Return [x, y] of the center of cell containing provided text 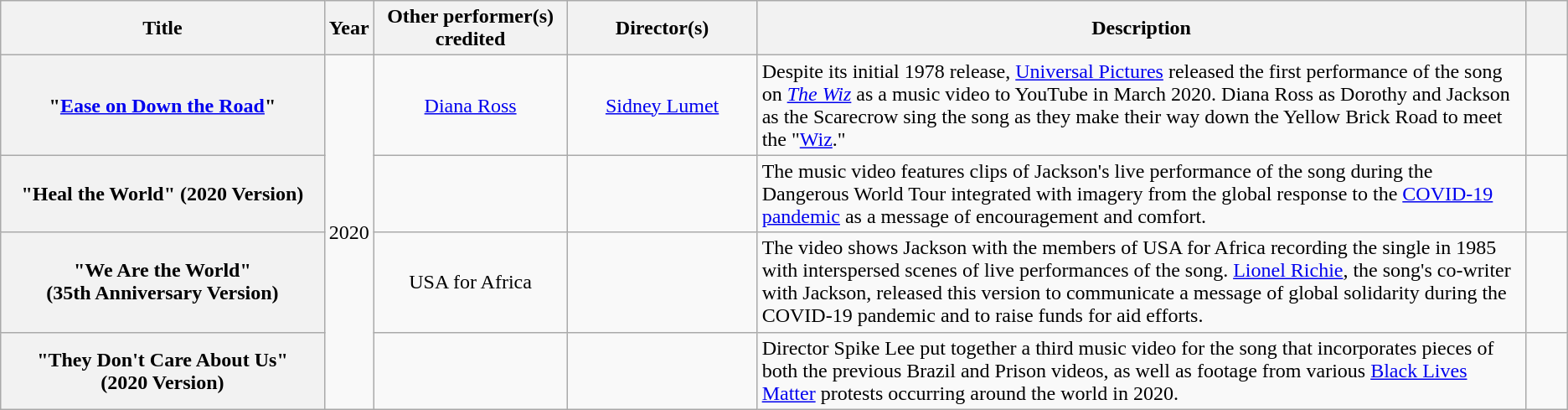
"We Are the World" (35th Anniversary Version) [162, 282]
"Heal the World" (2020 Version) [162, 194]
Title [162, 29]
"They Don't Care About Us" (2020 Version) [162, 371]
USA for Africa [471, 282]
"Ease on Down the Road" [162, 106]
Sidney Lumet [662, 106]
Description [1141, 29]
Diana Ross [471, 106]
Other performer(s) credited [471, 29]
Year [348, 29]
2020 [348, 232]
Director(s) [662, 29]
